Capture the cell that displays the provided text and extract its (X, Y) central coordinate. 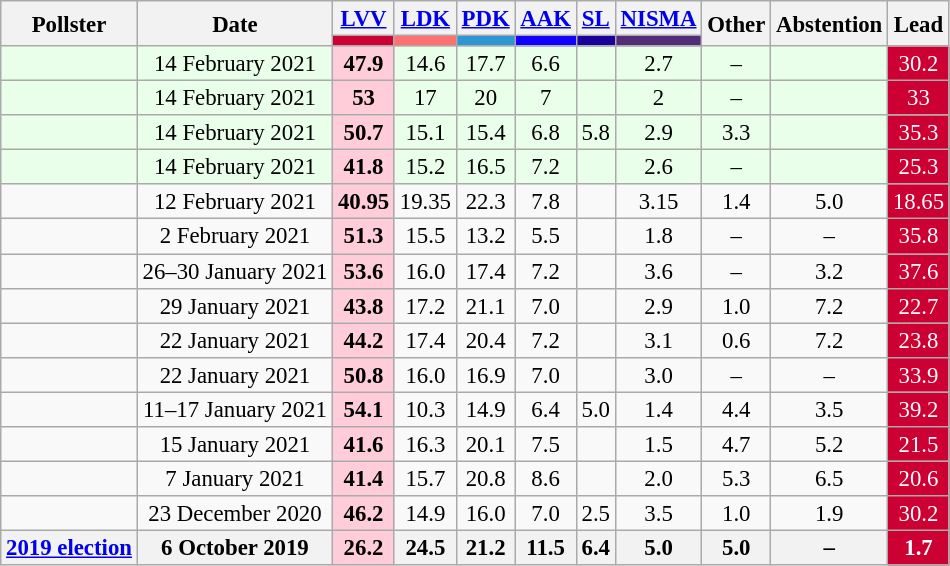
3.6 (658, 272)
21.5 (919, 444)
Other (736, 24)
5.5 (546, 236)
20.6 (919, 478)
35.3 (919, 132)
LDK (425, 18)
SL (596, 18)
50.8 (364, 374)
25.3 (919, 168)
LVV (364, 18)
7.5 (546, 444)
17.7 (486, 64)
1.7 (919, 548)
AAK (546, 18)
1.8 (658, 236)
7 (546, 98)
4.4 (736, 410)
6.8 (546, 132)
21.2 (486, 548)
15.4 (486, 132)
23.8 (919, 340)
29 January 2021 (234, 306)
Date (234, 24)
7.8 (546, 202)
Abstention (830, 24)
19.35 (425, 202)
41.8 (364, 168)
35.8 (919, 236)
33 (919, 98)
10.3 (425, 410)
53.6 (364, 272)
17 (425, 98)
13.2 (486, 236)
8.6 (546, 478)
17.2 (425, 306)
50.7 (364, 132)
2.0 (658, 478)
51.3 (364, 236)
41.6 (364, 444)
20.4 (486, 340)
40.95 (364, 202)
6.6 (546, 64)
15.2 (425, 168)
15.5 (425, 236)
37.6 (919, 272)
2.6 (658, 168)
1.5 (658, 444)
16.9 (486, 374)
20.1 (486, 444)
46.2 (364, 514)
2 February 2021 (234, 236)
11–17 January 2021 (234, 410)
5.8 (596, 132)
7 January 2021 (234, 478)
4.7 (736, 444)
3.15 (658, 202)
11.5 (546, 548)
6 October 2019 (234, 548)
22.7 (919, 306)
24.5 (425, 548)
Pollster (69, 24)
21.1 (486, 306)
44.2 (364, 340)
3.2 (830, 272)
43.8 (364, 306)
16.5 (486, 168)
PDK (486, 18)
1.9 (830, 514)
54.1 (364, 410)
26.2 (364, 548)
15.1 (425, 132)
53 (364, 98)
5.3 (736, 478)
22.3 (486, 202)
12 February 2021 (234, 202)
15.7 (425, 478)
2.7 (658, 64)
Lead (919, 24)
23 December 2020 (234, 514)
3.3 (736, 132)
18.65 (919, 202)
14.6 (425, 64)
6.5 (830, 478)
20.8 (486, 478)
2 (658, 98)
15 January 2021 (234, 444)
26–30 January 2021 (234, 272)
0.6 (736, 340)
3.0 (658, 374)
39.2 (919, 410)
41.4 (364, 478)
5.2 (830, 444)
47.9 (364, 64)
16.3 (425, 444)
33.9 (919, 374)
2019 election (69, 548)
20 (486, 98)
3.1 (658, 340)
2.5 (596, 514)
NISMA (658, 18)
